Return [X, Y] of the center of cell containing provided text 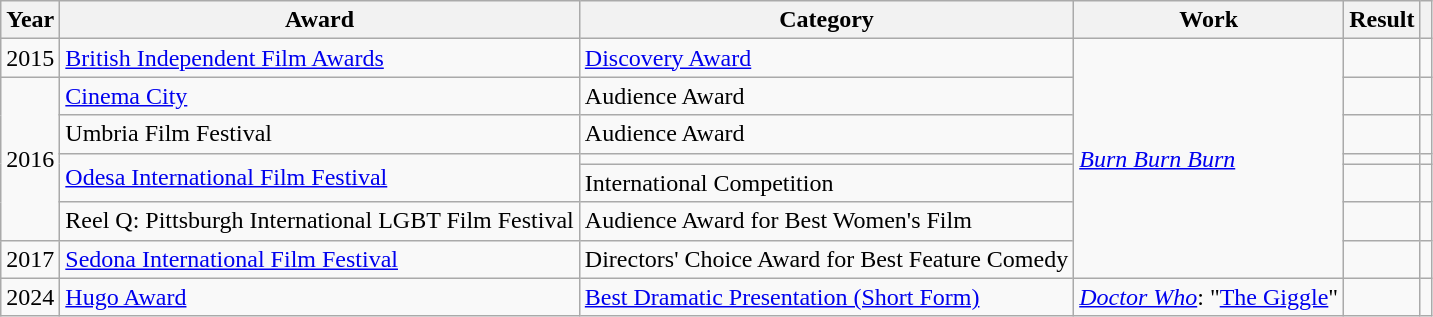
Reel Q: Pittsburgh International LGBT Film Festival [320, 221]
Umbria Film Festival [320, 134]
2017 [30, 259]
International Competition [826, 183]
Directors' Choice Award for Best Feature Comedy [826, 259]
Work [1209, 20]
Audience Award for Best Women's Film [826, 221]
Year [30, 20]
2024 [30, 297]
Hugo Award [320, 297]
Doctor Who: "The Giggle" [1209, 297]
British Independent Film Awards [320, 58]
Discovery Award [826, 58]
Award [320, 20]
Category [826, 20]
Odesa International Film Festival [320, 178]
Result [1382, 20]
Sedona International Film Festival [320, 259]
2016 [30, 158]
Best Dramatic Presentation (Short Form) [826, 297]
Cinema City [320, 96]
Burn Burn Burn [1209, 158]
2015 [30, 58]
